Find where the given text appears and provide that cell's center as (X, Y) coordinate. 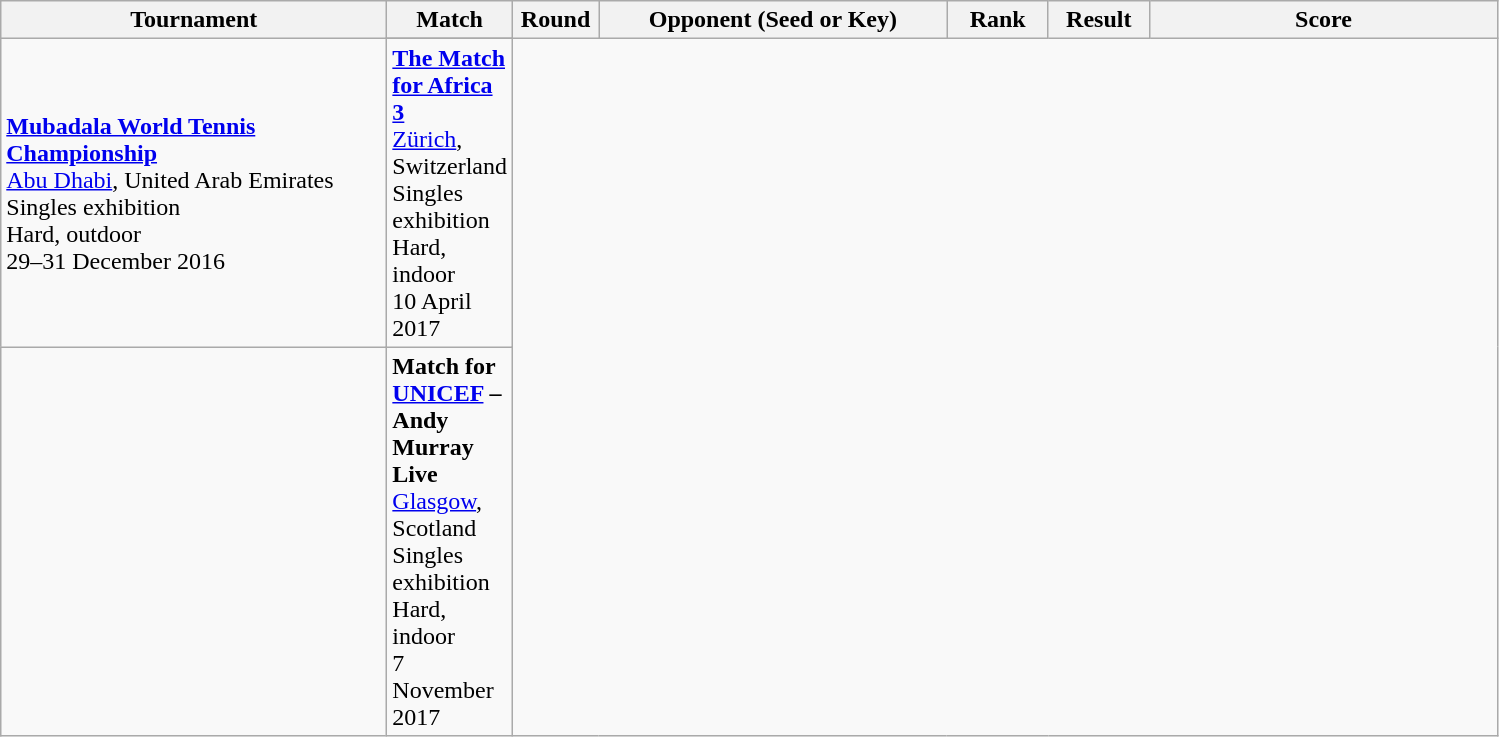
The Match for Africa 3 Zürich, SwitzerlandSingles exhibitionHard, indoor10 April 2017 (450, 193)
Match for UNICEF – Andy Murray Live Glasgow, ScotlandSingles exhibitionHard, indoor7 November 2017 (450, 542)
Round (556, 20)
Match (450, 20)
Result (1098, 20)
Tournament (194, 20)
Mubadala World Tennis Championship Abu Dhabi, United Arab EmiratesSingles exhibitionHard, outdoor29–31 December 2016 (194, 193)
Rank (998, 20)
Score (1324, 20)
Opponent (Seed or Key) (774, 20)
